Scan for the cell matching the given text and deliver its (X, Y) coordinate at center. 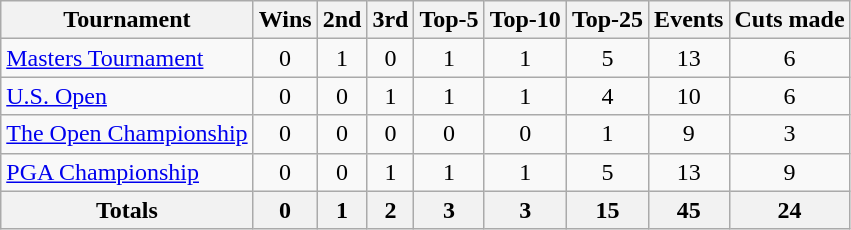
24 (790, 210)
Wins (285, 20)
U.S. Open (127, 96)
3rd (390, 20)
Tournament (127, 20)
Totals (127, 210)
Cuts made (790, 20)
Top-10 (525, 20)
Events (689, 20)
Masters Tournament (127, 58)
15 (607, 210)
2 (390, 210)
The Open Championship (127, 134)
PGA Championship (127, 172)
2nd (342, 20)
Top-25 (607, 20)
4 (607, 96)
45 (689, 210)
Top-5 (449, 20)
10 (689, 96)
